Locate the cell with the specified text and output its [X, Y] center coordinate. 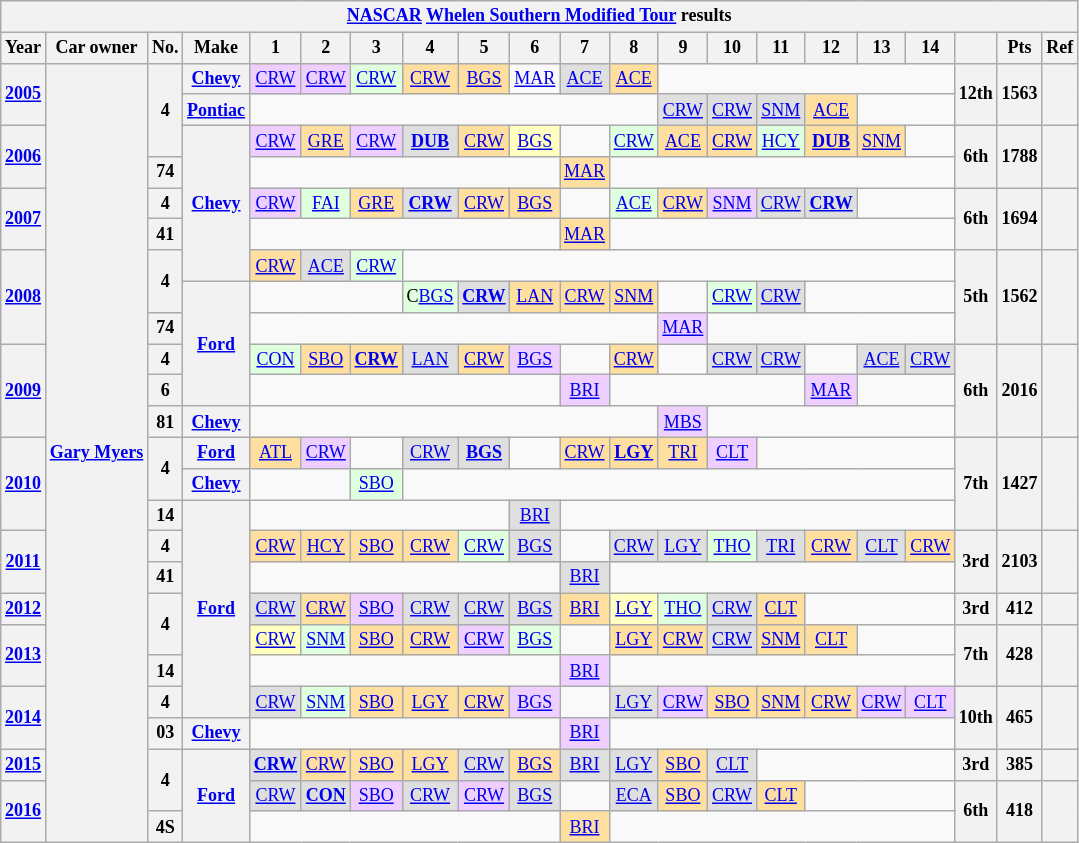
Pts [1020, 48]
2011 [24, 562]
2006 [24, 156]
Pontiac [216, 110]
2 [326, 48]
1427 [1020, 484]
10th [976, 718]
2005 [24, 94]
NASCAR Whelen Southern Modified Tour results [540, 16]
418 [1020, 811]
2103 [1020, 562]
1562 [1020, 297]
5 [484, 48]
1694 [1020, 219]
ECA [634, 796]
8 [634, 48]
5th [976, 297]
2010 [24, 484]
Year [24, 48]
1788 [1020, 156]
412 [1020, 608]
428 [1020, 655]
2008 [24, 297]
2014 [24, 718]
Gary Myers [96, 452]
ATL [275, 452]
3 [376, 48]
9 [683, 48]
7 [585, 48]
1 [275, 48]
1563 [1020, 94]
2013 [24, 655]
2009 [24, 391]
Car owner [96, 48]
13 [882, 48]
No. [166, 48]
10 [732, 48]
465 [1020, 718]
2012 [24, 608]
81 [166, 422]
12th [976, 94]
Ref [1060, 48]
Make [216, 48]
12 [831, 48]
2015 [24, 764]
CBGS [430, 296]
11 [780, 48]
4S [166, 826]
2007 [24, 219]
385 [1020, 764]
FAI [326, 204]
03 [166, 734]
MBS [683, 422]
